Identify which cell holds the provided text, then report its [x, y] central coordinate. 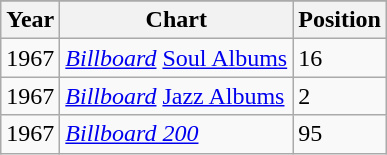
16 [340, 58]
2 [340, 96]
Position [340, 20]
Billboard Jazz Albums [176, 96]
Chart [176, 20]
Year [30, 20]
Billboard Soul Albums [176, 58]
Billboard 200 [176, 134]
95 [340, 134]
